Extract the [x, y] coordinate from the center of the cell holding the provided text.  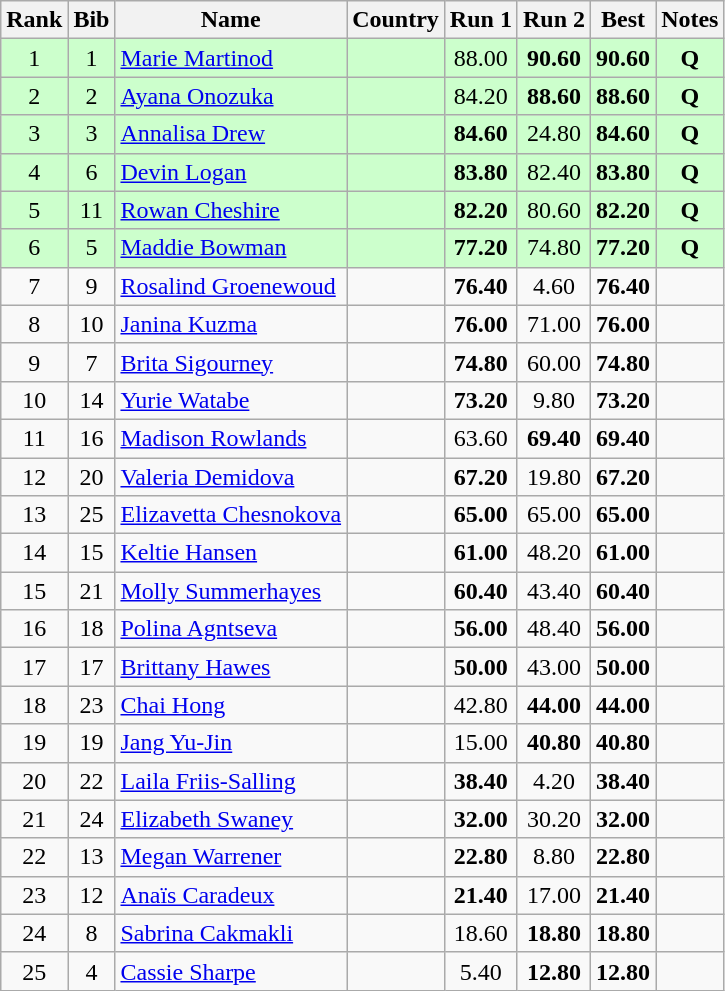
5.40 [480, 971]
Annalisa Drew [231, 134]
Brittany Hawes [231, 667]
71.00 [554, 324]
17.00 [554, 895]
Devin Logan [231, 172]
88.00 [480, 58]
18.60 [480, 933]
60.00 [554, 362]
30.20 [554, 819]
Elizavetta Chesnokova [231, 515]
Elizabeth Swaney [231, 819]
Polina Agntseva [231, 629]
42.80 [480, 705]
Anaïs Caradeux [231, 895]
Laila Friis-Salling [231, 781]
Cassie Sharpe [231, 971]
43.00 [554, 667]
Valeria Demidova [231, 477]
Molly Summerhayes [231, 591]
82.40 [554, 172]
4.20 [554, 781]
Janina Kuzma [231, 324]
43.40 [554, 591]
Keltie Hansen [231, 553]
Run 2 [554, 20]
Notes [690, 20]
Rowan Cheshire [231, 210]
48.20 [554, 553]
Rank [34, 20]
63.60 [480, 438]
Megan Warrener [231, 857]
Country [396, 20]
Maddie Bowman [231, 248]
Brita Sigourney [231, 362]
19.80 [554, 477]
Yurie Watabe [231, 400]
24.80 [554, 134]
Name [231, 20]
Run 1 [480, 20]
80.60 [554, 210]
9.80 [554, 400]
8.80 [554, 857]
84.20 [480, 96]
Chai Hong [231, 705]
Jang Yu-Jin [231, 743]
Marie Martinod [231, 58]
Sabrina Cakmakli [231, 933]
Best [624, 20]
Rosalind Groenewoud [231, 286]
Bib [92, 20]
Madison Rowlands [231, 438]
4.60 [554, 286]
15.00 [480, 743]
48.40 [554, 629]
Ayana Onozuka [231, 96]
